Find where the given text appears and provide that cell's center as (X, Y) coordinate. 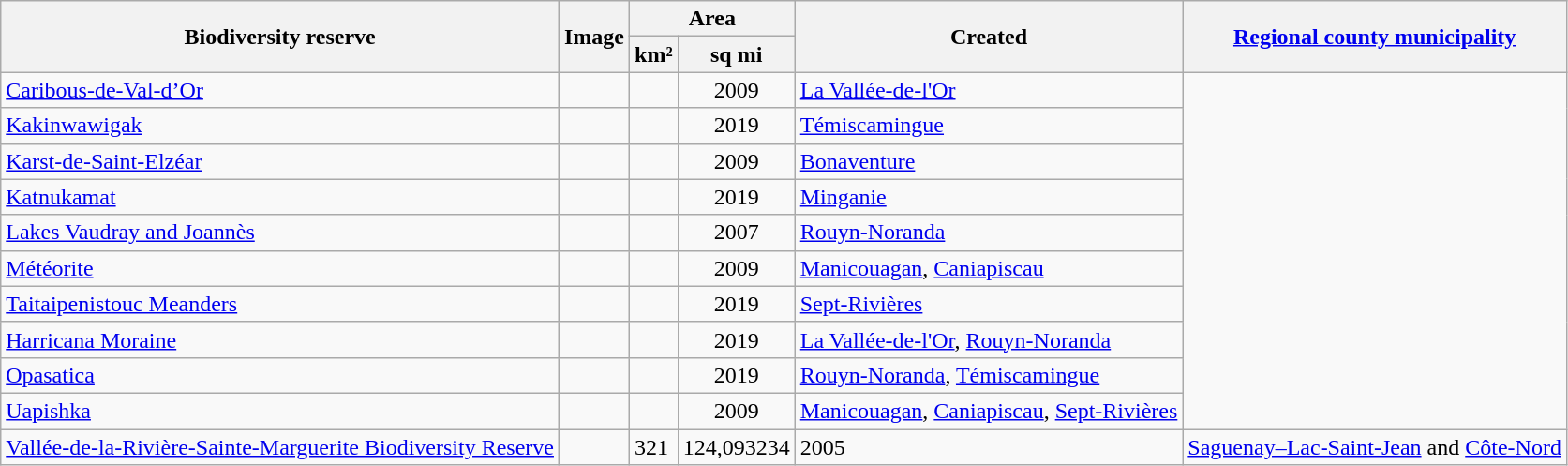
Manicouagan, Caniapiscau, Sept-Rivières (989, 411)
Biodiversity reserve (280, 37)
Kakinwawigak (280, 126)
Bonaventure (989, 161)
Saguenay–Lac-Saint-Jean and Côte-Nord (1375, 447)
Manicouagan, Caniapiscau (989, 268)
Opasatica (280, 375)
sq mi (737, 54)
Taitaipenistouc Meanders (280, 304)
Regional county municipality (1375, 37)
Created (989, 37)
Témiscamingue (989, 126)
Area (712, 19)
Image (594, 37)
Karst-de-Saint-Elzéar (280, 161)
2005 (989, 447)
Rouyn-Noranda (989, 233)
Uapishka (280, 411)
La Vallée-de-l'Or (989, 90)
Katnukamat (280, 197)
321 (654, 447)
Caribous-de-Val-d’Or (280, 90)
Vallée-de-la-Rivière-Sainte-Marguerite Biodiversity Reserve (280, 447)
Lakes Vaudray and Joannès (280, 233)
Rouyn-Noranda, Témiscamingue (989, 375)
km² (654, 54)
124,093234 (737, 447)
Minganie (989, 197)
2007 (737, 233)
Harricana Moraine (280, 339)
La Vallée-de-l'Or, Rouyn-Noranda (989, 339)
Sept-Rivières (989, 304)
Météorite (280, 268)
